Identify which cell holds the provided text, then report its (X, Y) central coordinate. 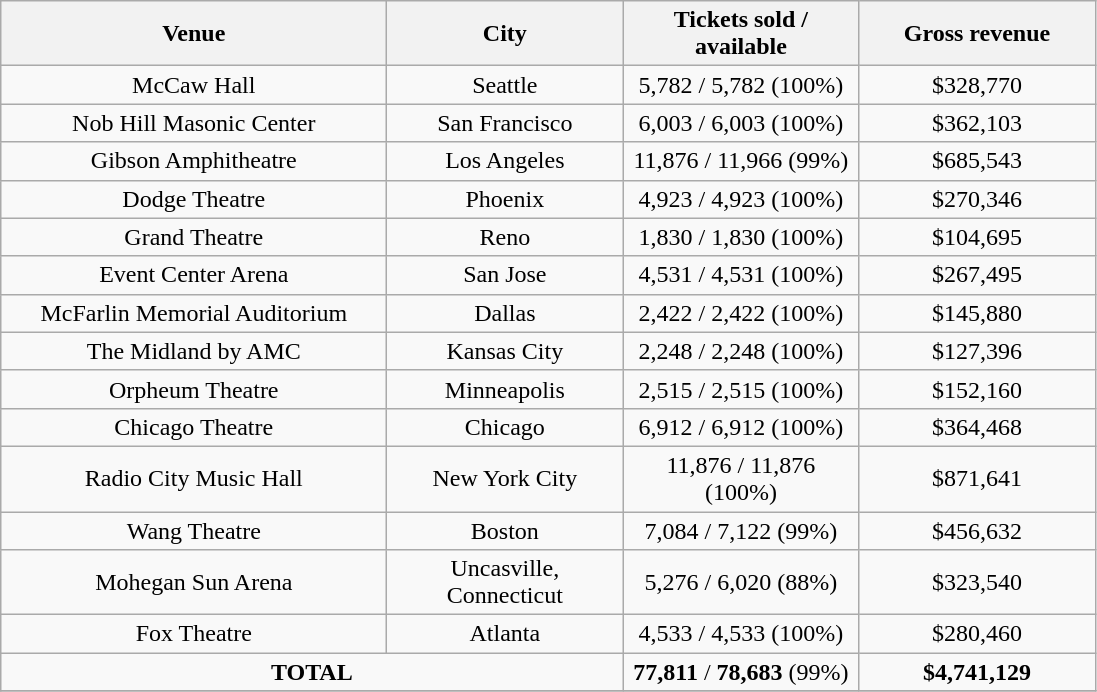
$362,103 (977, 123)
$267,495 (977, 275)
4,923 / 4,923 (100%) (741, 199)
Reno (505, 237)
$4,741,129 (977, 672)
6,912 / 6,912 (100%) (741, 427)
Wang Theatre (194, 531)
McCaw Hall (194, 85)
4,531 / 4,531 (100%) (741, 275)
2,515 / 2,515 (100%) (741, 389)
Minneapolis (505, 389)
4,533 / 4,533 (100%) (741, 634)
McFarlin Memorial Auditorium (194, 313)
5,276 / 6,020 (88%) (741, 582)
Los Angeles (505, 161)
Seattle (505, 85)
The Midland by AMC (194, 351)
Fox Theatre (194, 634)
Tickets sold / available (741, 34)
$280,460 (977, 634)
2,422 / 2,422 (100%) (741, 313)
6,003 / 6,003 (100%) (741, 123)
Phoenix (505, 199)
Atlanta (505, 634)
Grand Theatre (194, 237)
Chicago (505, 427)
11,876 / 11,966 (99%) (741, 161)
Radio City Music Hall (194, 478)
TOTAL (312, 672)
1,830 / 1,830 (100%) (741, 237)
Gibson Amphitheatre (194, 161)
City (505, 34)
$145,880 (977, 313)
77,811 / 78,683 (99%) (741, 672)
Dodge Theatre (194, 199)
11,876 / 11,876 (100%) (741, 478)
$328,770 (977, 85)
$456,632 (977, 531)
7,084 / 7,122 (99%) (741, 531)
Dallas (505, 313)
Orpheum Theatre (194, 389)
San Jose (505, 275)
Nob Hill Masonic Center (194, 123)
$152,160 (977, 389)
New York City (505, 478)
Kansas City (505, 351)
$104,695 (977, 237)
$323,540 (977, 582)
Event Center Arena (194, 275)
Venue (194, 34)
2,248 / 2,248 (100%) (741, 351)
Boston (505, 531)
$127,396 (977, 351)
5,782 / 5,782 (100%) (741, 85)
Gross revenue (977, 34)
$270,346 (977, 199)
$364,468 (977, 427)
$685,543 (977, 161)
Uncasville, Connecticut (505, 582)
$871,641 (977, 478)
Chicago Theatre (194, 427)
San Francisco (505, 123)
Mohegan Sun Arena (194, 582)
